Return [X, Y] of the center of cell containing provided text 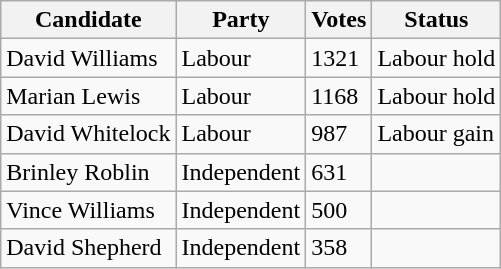
Brinley Roblin [88, 172]
David Shepherd [88, 248]
Labour gain [436, 134]
Vince Williams [88, 210]
David Williams [88, 58]
Votes [339, 20]
358 [339, 248]
Marian Lewis [88, 96]
1321 [339, 58]
987 [339, 134]
500 [339, 210]
1168 [339, 96]
Candidate [88, 20]
Party [241, 20]
631 [339, 172]
Status [436, 20]
David Whitelock [88, 134]
